Provide the [X, Y] coordinate of the cell's center where the given text is located.  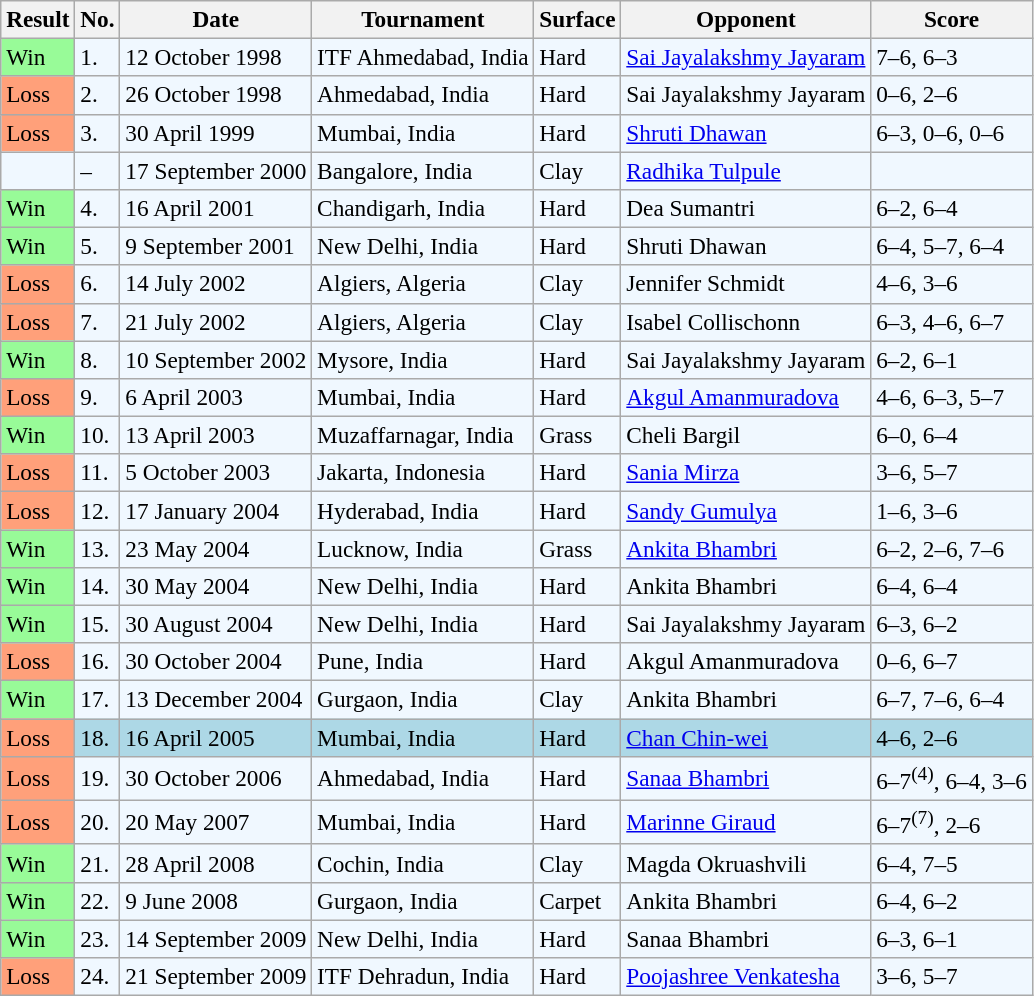
Cheli Bargil [746, 435]
14 September 2009 [216, 939]
14 July 2002 [216, 284]
4–6, 3–6 [952, 284]
Jakarta, Indonesia [423, 473]
6–4, 5–7, 6–4 [952, 246]
6–7(4), 6–4, 3–6 [952, 778]
30 August 2004 [216, 624]
9 June 2008 [216, 901]
12 October 1998 [216, 57]
21 July 2002 [216, 322]
Lucknow, India [423, 548]
17 January 2004 [216, 510]
9 September 2001 [216, 246]
30 October 2006 [216, 778]
15. [98, 624]
Hyderabad, India [423, 510]
6. [98, 284]
5 October 2003 [216, 473]
16 April 2005 [216, 737]
9. [98, 397]
30 April 1999 [216, 133]
Chandigarh, India [423, 208]
16. [98, 662]
Marinne Giraud [746, 822]
22. [98, 901]
10. [98, 435]
Muzaffarnagar, India [423, 435]
Surface [578, 19]
6–2, 6–4 [952, 208]
20 May 2007 [216, 822]
Score [952, 19]
Jennifer Schmidt [746, 284]
Chan Chin-wei [746, 737]
8. [98, 359]
13 April 2003 [216, 435]
6–3, 0–6, 0–6 [952, 133]
Magda Okruashvili [746, 863]
10 September 2002 [216, 359]
1–6, 3–6 [952, 510]
1. [98, 57]
Cochin, India [423, 863]
Pune, India [423, 662]
5. [98, 246]
26 October 1998 [216, 95]
Radhika Tulpule [746, 170]
12. [98, 510]
6–0, 6–4 [952, 435]
19. [98, 778]
ITF Dehradun, India [423, 976]
6–4, 6–2 [952, 901]
6–3, 4–6, 6–7 [952, 322]
13. [98, 548]
Mysore, India [423, 359]
7–6, 6–3 [952, 57]
20. [98, 822]
14. [98, 586]
No. [98, 19]
2. [98, 95]
11. [98, 473]
0–6, 6–7 [952, 662]
18. [98, 737]
Sania Mirza [746, 473]
17. [98, 699]
23. [98, 939]
23 May 2004 [216, 548]
6–4, 6–4 [952, 586]
30 May 2004 [216, 586]
7. [98, 322]
6–7(7), 2–6 [952, 822]
Carpet [578, 901]
Sandy Gumulya [746, 510]
4. [98, 208]
6–4, 7–5 [952, 863]
Tournament [423, 19]
Dea Sumantri [746, 208]
0–6, 2–6 [952, 95]
Opponent [746, 19]
13 December 2004 [216, 699]
4–6, 2–6 [952, 737]
Date [216, 19]
6 April 2003 [216, 397]
21 September 2009 [216, 976]
3. [98, 133]
16 April 2001 [216, 208]
Result [38, 19]
6–2, 6–1 [952, 359]
4–6, 6–3, 5–7 [952, 397]
Bangalore, India [423, 170]
28 April 2008 [216, 863]
– [98, 170]
Poojashree Venkatesha [746, 976]
6–3, 6–1 [952, 939]
30 October 2004 [216, 662]
17 September 2000 [216, 170]
24. [98, 976]
21. [98, 863]
6–2, 2–6, 7–6 [952, 548]
ITF Ahmedabad, India [423, 57]
6–7, 7–6, 6–4 [952, 699]
Isabel Collischonn [746, 322]
6–3, 6–2 [952, 624]
